Identify which cell holds the provided text, then report its (X, Y) central coordinate. 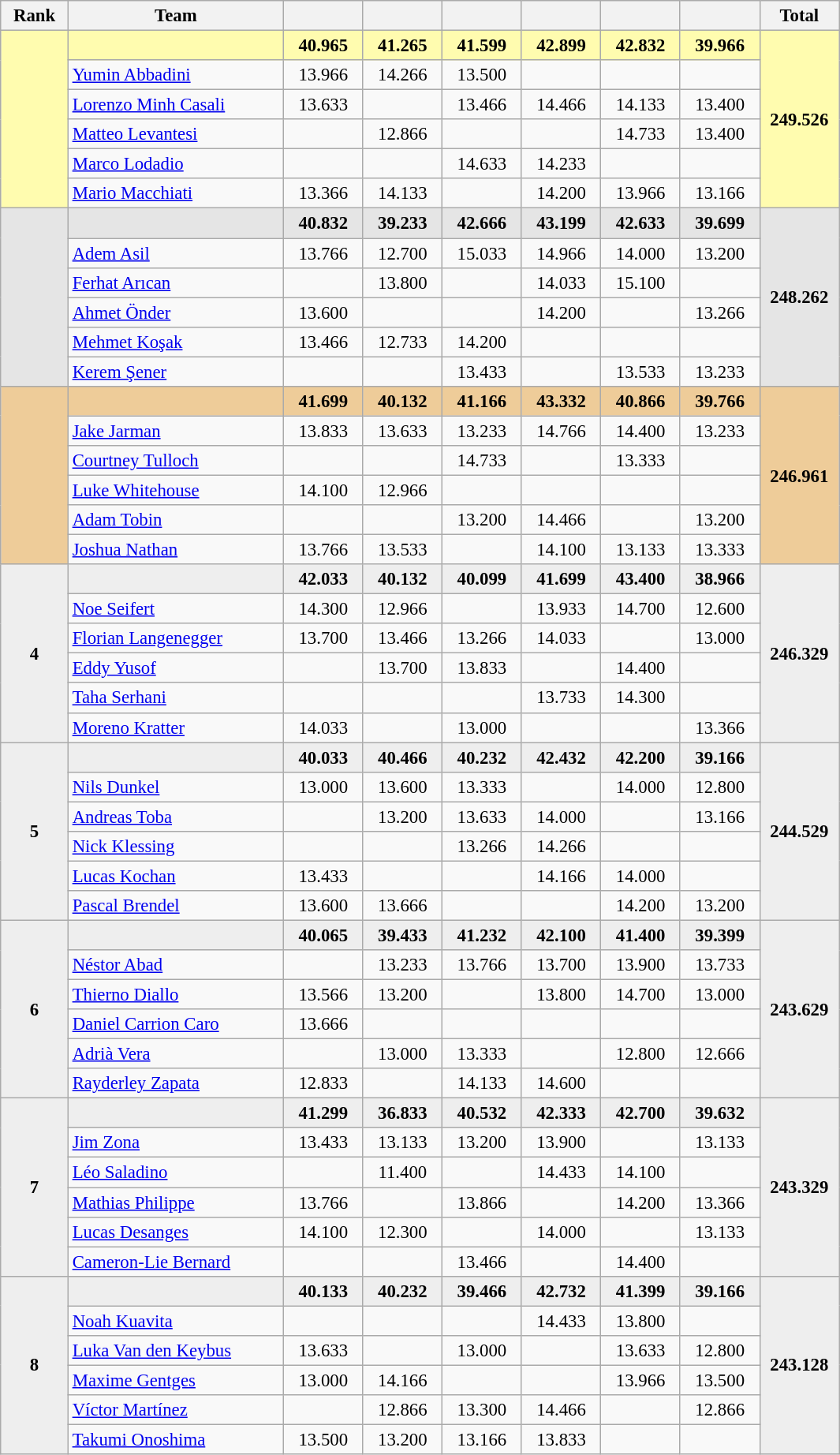
39.466 (483, 1291)
41.166 (483, 402)
40.099 (483, 579)
43.332 (562, 402)
Takumi Onoshima (175, 1439)
40.466 (402, 757)
39.699 (719, 223)
Total (800, 16)
Rank (35, 16)
Víctor Martínez (175, 1410)
Rayderley Zapata (175, 1083)
Luka Van den Keybus (175, 1351)
Florian Langenegger (175, 638)
42.333 (562, 1113)
Yumin Abbadini (175, 75)
39.233 (402, 223)
Mathias Philippe (175, 1203)
15.100 (640, 282)
42.700 (640, 1113)
Taha Serhani (175, 698)
42.033 (323, 579)
12.733 (402, 342)
Noah Kuavita (175, 1321)
40.532 (483, 1113)
248.262 (800, 297)
Ahmet Önder (175, 312)
246.329 (800, 653)
Team (175, 16)
41.399 (640, 1291)
8 (35, 1365)
42.432 (562, 757)
244.529 (800, 832)
Néstor Abad (175, 965)
Léo Saladino (175, 1173)
41.265 (402, 46)
41.599 (483, 46)
7 (35, 1188)
42.100 (562, 935)
39.766 (719, 402)
Mario Macchiati (175, 193)
42.633 (640, 223)
13.566 (323, 995)
41.299 (323, 1113)
Kerem Şener (175, 372)
Luke Whitehouse (175, 490)
40.965 (323, 46)
39.966 (719, 46)
243.128 (800, 1365)
Eddy Yusof (175, 668)
Thierno Diallo (175, 995)
42.832 (640, 46)
42.666 (483, 223)
Jim Zona (175, 1143)
Jake Jarman (175, 431)
Nick Klessing (175, 847)
38.966 (719, 579)
43.199 (562, 223)
42.732 (562, 1291)
40.033 (323, 757)
14.766 (562, 431)
243.329 (800, 1188)
14.600 (562, 1083)
Ferhat Arıcan (175, 282)
42.899 (562, 46)
12.833 (323, 1083)
Adam Tobin (175, 520)
41.400 (640, 935)
43.400 (640, 579)
14.233 (562, 164)
41.232 (483, 935)
Marco Lodadio (175, 164)
40.832 (323, 223)
243.629 (800, 1009)
Daniel Carrion Caro (175, 1024)
Moreno Kratter (175, 727)
Joshua Nathan (175, 550)
4 (35, 653)
Andreas Toba (175, 817)
12.600 (719, 609)
36.833 (402, 1113)
Lucas Desanges (175, 1232)
12.666 (719, 1054)
40.866 (640, 402)
Pascal Brendel (175, 906)
Mehmet Koşak (175, 342)
39.632 (719, 1113)
Nils Dunkel (175, 787)
Courtney Tulloch (175, 461)
12.300 (402, 1232)
249.526 (800, 120)
246.961 (800, 476)
13.866 (483, 1203)
42.200 (640, 757)
40.065 (323, 935)
6 (35, 1009)
40.133 (323, 1291)
Lorenzo Minh Casali (175, 105)
Maxime Gentges (175, 1380)
Lucas Kochan (175, 876)
39.399 (719, 935)
12.700 (402, 253)
Noe Seifert (175, 609)
Adrià Vera (175, 1054)
Matteo Levantesi (175, 134)
15.033 (483, 253)
14.633 (483, 164)
14.966 (562, 253)
Cameron-Lie Bernard (175, 1262)
13.300 (483, 1410)
5 (35, 832)
39.433 (402, 935)
11.400 (402, 1173)
13.933 (562, 609)
Adem Asil (175, 253)
